Search for the cell housing the specified text and yield its (X, Y) center coordinate. 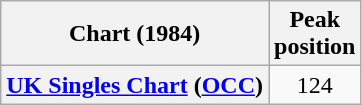
UK Singles Chart (OCC) (135, 85)
Chart (1984) (135, 34)
Peakposition (314, 34)
124 (314, 85)
